For the text-containing cell, return its midpoint in [X, Y] coordinate format. 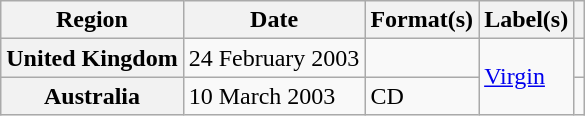
Australia [92, 96]
Label(s) [526, 20]
United Kingdom [92, 58]
Date [274, 20]
24 February 2003 [274, 58]
10 March 2003 [274, 96]
Format(s) [422, 20]
Region [92, 20]
CD [422, 96]
Virgin [526, 77]
